Capture the cell that displays the provided text and extract its [x, y] central coordinate. 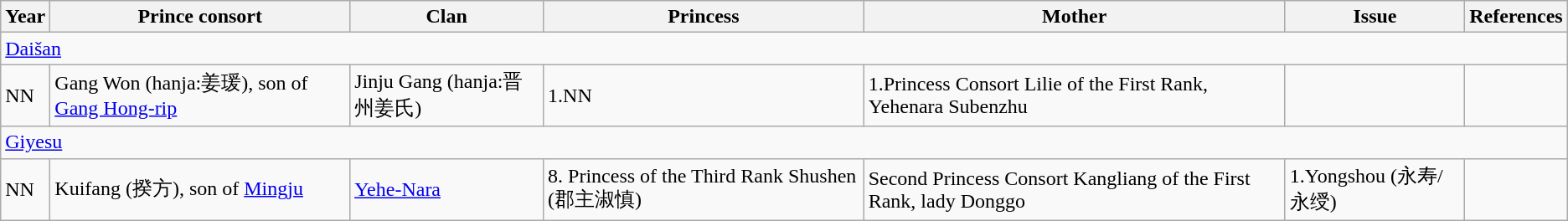
Second Princess Consort Kangliang of the First Rank, lady Donggo [1074, 189]
1.NN [704, 95]
Kuifang (揆方), son of Mingju [200, 189]
Yehe-Nara [447, 189]
8. Princess of the Third Rank Shushen (郡主淑慎) [704, 189]
Jinju Gang (hanja:晋州姜氏) [447, 95]
1.Princess Consort Lilie of the First Rank, Yehenara Subenzhu [1074, 95]
Clan [447, 17]
Giyesu [784, 142]
1.Yongshou (永寿/永绶) [1375, 189]
Mother [1074, 17]
References [1516, 17]
Princess [704, 17]
Gang Won (hanja:姜瑗), son of Gang Hong-rip [200, 95]
Daišan [784, 49]
Year [25, 17]
Issue [1375, 17]
Prince consort [200, 17]
